Capture the cell that displays the provided text and extract its (X, Y) central coordinate. 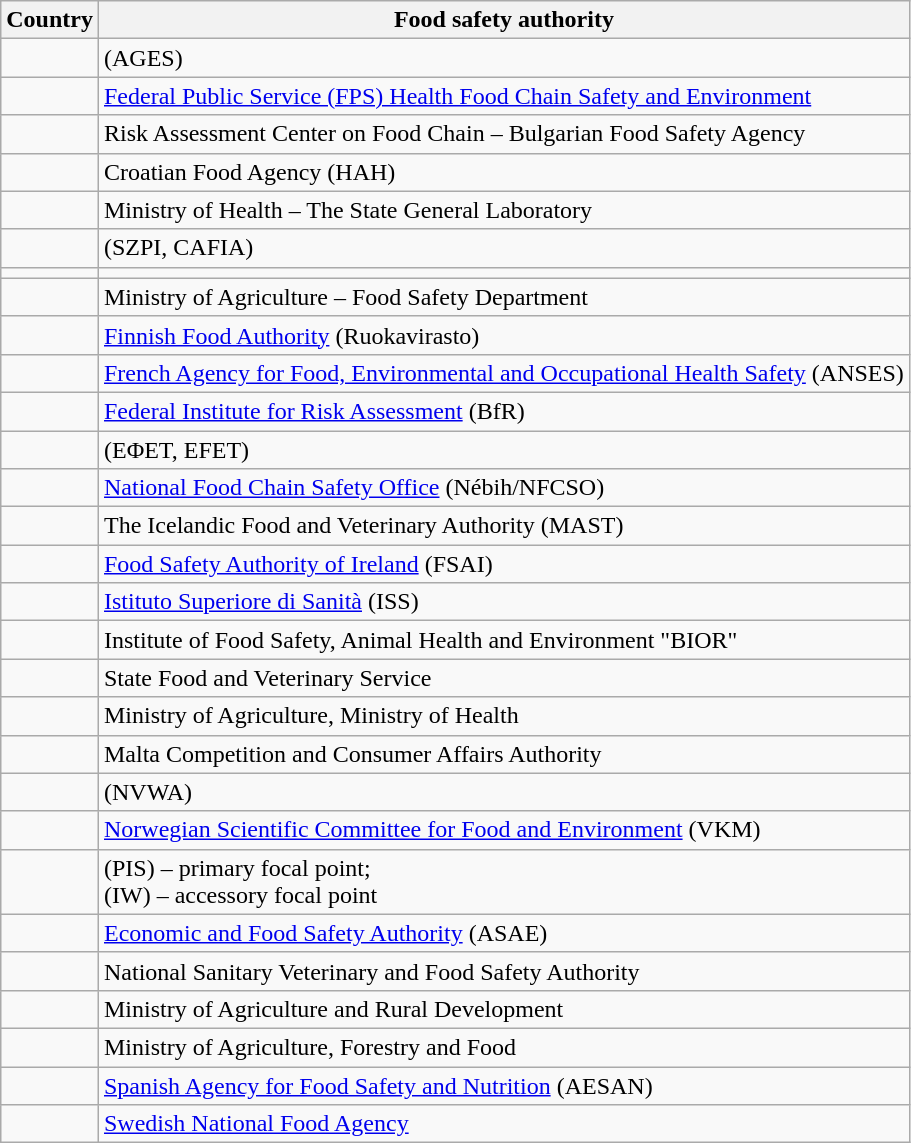
(ΕΦΕΤ, EFET) (504, 449)
Ministry of Agriculture, Ministry of Health (504, 716)
(SZPI, CAFIA) (504, 248)
Federal Public Service (FPS) Health Food Chain Safety and Environment (504, 96)
Norwegian Scientific Committee for Food and Environment (VKM) (504, 830)
National Food Chain Safety Office (Nébih/NFCSO) (504, 488)
Istituto Superiore di Sanità (ISS) (504, 602)
Economic and Food Safety Authority (ASAE) (504, 933)
Spanish Agency for Food Safety and Nutrition (AESAN) (504, 1085)
National Sanitary Veterinary and Food Safety Authority (504, 971)
Ministry of Agriculture, Forestry and Food (504, 1047)
The Icelandic Food and Veterinary Authority (MAST) (504, 526)
Federal Institute for Risk Assessment (BfR) (504, 411)
State Food and Veterinary Service (504, 678)
(PIS) – primary focal point; (IW) – accessory focal point (504, 882)
Swedish National Food Agency (504, 1124)
Risk Assessment Center on Food Chain – Bulgarian Food Safety Agency (504, 134)
Institute of Food Safety, Animal Health and Environment "BIOR" (504, 640)
Finnish Food Authority (Ruokavirasto) (504, 335)
Ministry of Agriculture and Rural Development (504, 1009)
Croatian Food Agency (HAH) (504, 172)
Food Safety Authority of Ireland (FSAI) (504, 564)
Ministry of Agriculture – Food Safety Department (504, 297)
French Agency for Food, Environmental and Occupational Health Safety (ANSES) (504, 373)
(AGES) (504, 58)
Country (50, 20)
Food safety authority (504, 20)
Malta Competition and Consumer Affairs Authority (504, 754)
Ministry of Health – The State General Laboratory (504, 210)
(NVWA) (504, 792)
